Identify which cell holds the provided text, then report its [x, y] central coordinate. 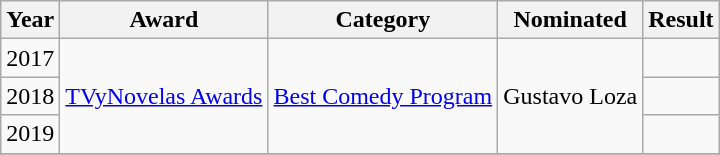
Result [681, 20]
Best Comedy Program [383, 96]
Gustavo Loza [570, 96]
2019 [30, 134]
Category [383, 20]
2018 [30, 96]
2017 [30, 58]
Nominated [570, 20]
Award [164, 20]
TVyNovelas Awards [164, 96]
Year [30, 20]
